Return [X, Y] of the center of cell containing provided text 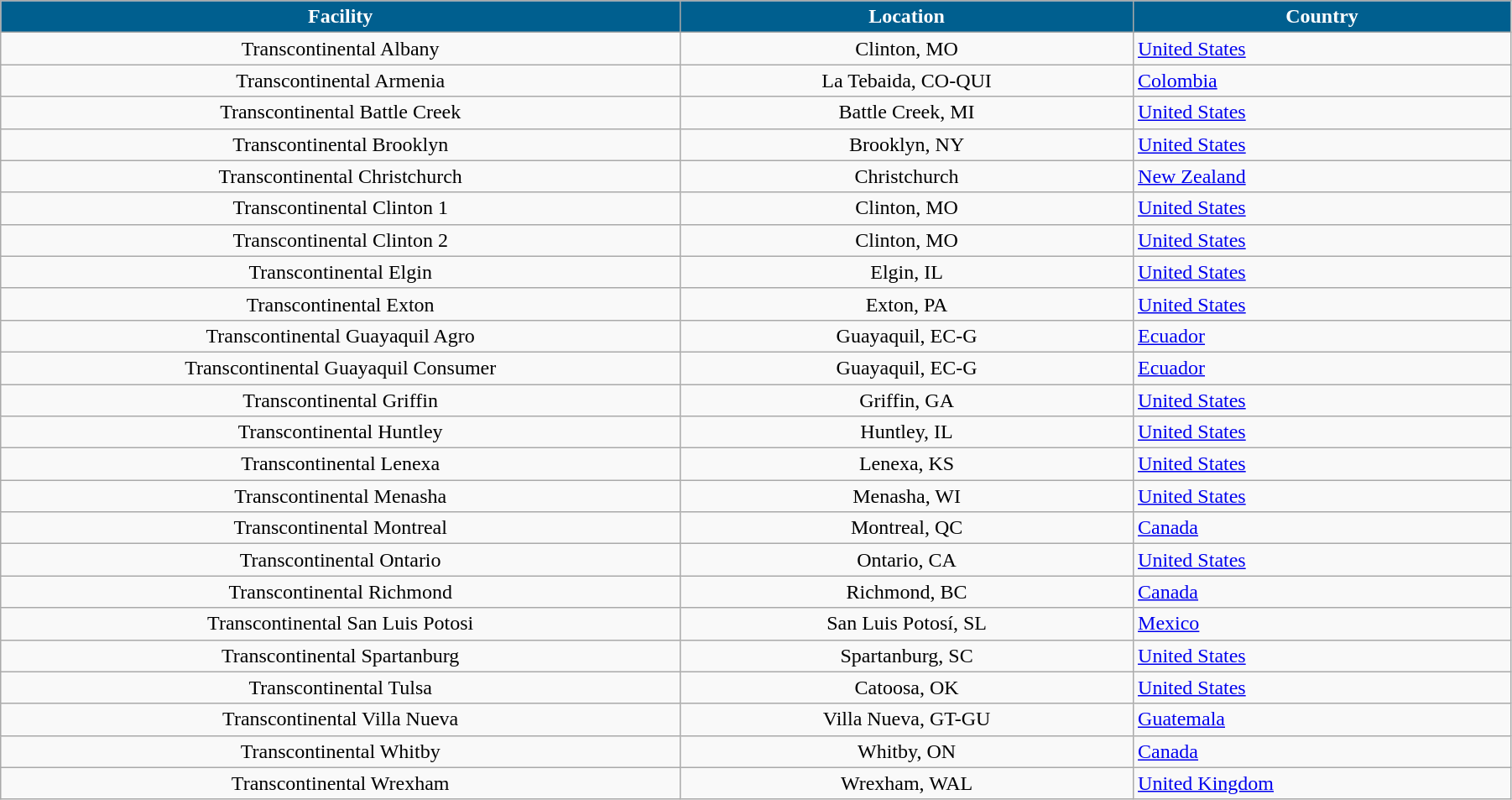
Wrexham, WAL [907, 783]
Transcontinental Exton [341, 304]
Spartanburg, SC [907, 656]
Transcontinental Elgin [341, 272]
Whitby, ON [907, 751]
Transcontinental Wrexham [341, 783]
Elgin, IL [907, 272]
Lenexa, KS [907, 464]
Battle Creek, MI [907, 112]
Transcontinental Griffin [341, 400]
Location [907, 17]
Transcontinental Tulsa [341, 688]
Transcontinental Spartanburg [341, 656]
Griffin, GA [907, 400]
Transcontinental Richmond [341, 592]
Transcontinental Villa Nueva [341, 719]
Christchurch [907, 176]
San Luis Potosí, SL [907, 624]
Transcontinental Lenexa [341, 464]
Exton, PA [907, 304]
New Zealand [1322, 176]
Richmond, BC [907, 592]
Villa Nueva, GT-GU [907, 719]
Transcontinental Armenia [341, 81]
Transcontinental Clinton 2 [341, 240]
Transcontinental Whitby [341, 751]
Transcontinental Clinton 1 [341, 208]
Transcontinental Christchurch [341, 176]
Colombia [1322, 81]
Transcontinental Ontario [341, 560]
Mexico [1322, 624]
Country [1322, 17]
La Tebaida, CO-QUI [907, 81]
Transcontinental Menasha [341, 496]
Transcontinental Battle Creek [341, 112]
United Kingdom [1322, 783]
Brooklyn, NY [907, 144]
Transcontinental Brooklyn [341, 144]
Catoosa, OK [907, 688]
Transcontinental Montreal [341, 528]
Facility [341, 17]
Transcontinental Guayaquil Agro [341, 336]
Transcontinental Guayaquil Consumer [341, 368]
Guatemala [1322, 719]
Montreal, QC [907, 528]
Menasha, WI [907, 496]
Ontario, CA [907, 560]
Transcontinental Albany [341, 49]
Transcontinental Huntley [341, 432]
Huntley, IL [907, 432]
Transcontinental San Luis Potosi [341, 624]
